Scan for the cell matching the given text and deliver its (X, Y) coordinate at center. 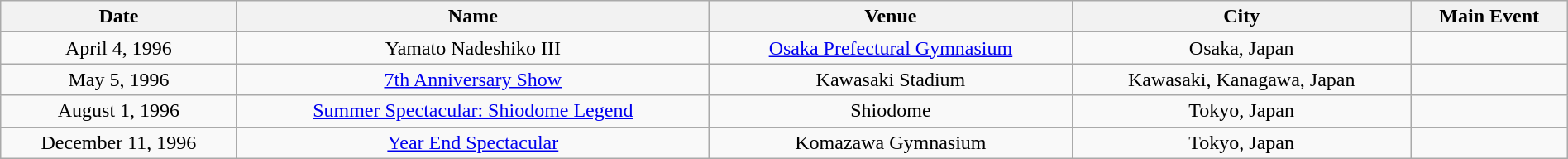
City (1241, 17)
April 4, 1996 (119, 48)
May 5, 1996 (119, 79)
December 11, 1996 (119, 142)
Komazawa Gymnasium (892, 142)
Name (473, 17)
Shiodome (892, 111)
Venue (892, 17)
Osaka Prefectural Gymnasium (892, 48)
Year End Spectacular (473, 142)
Kawasaki, Kanagawa, Japan (1241, 79)
Date (119, 17)
August 1, 1996 (119, 111)
Yamato Nadeshiko III (473, 48)
Main Event (1489, 17)
7th Anniversary Show (473, 79)
Kawasaki Stadium (892, 79)
Summer Spectacular: Shiodome Legend (473, 111)
Osaka, Japan (1241, 48)
